Locate the cell with the specified text and output its (x, y) center coordinate. 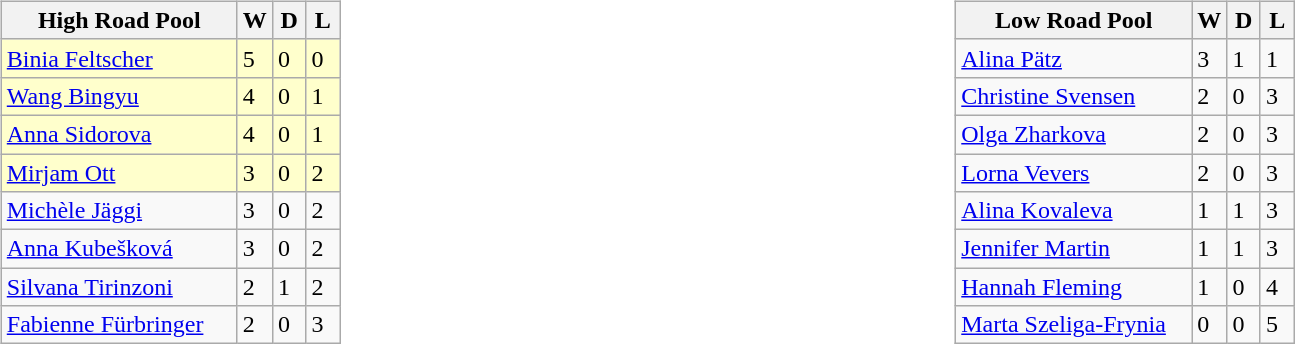
Low Road Pool (1074, 20)
Anna Sidorova (119, 134)
High Road Pool (119, 20)
Binia Feltscher (119, 58)
Anna Kubešková (119, 249)
Jennifer Martin (1074, 249)
Christine Svensen (1074, 96)
Alina Pätz (1074, 58)
Alina Kovaleva (1074, 211)
Michèle Jäggi (119, 211)
Silvana Tirinzoni (119, 287)
Wang Bingyu (119, 96)
Hannah Fleming (1074, 287)
Marta Szeliga-Frynia (1074, 325)
Lorna Vevers (1074, 173)
Olga Zharkova (1074, 134)
Fabienne Fürbringer (119, 325)
Mirjam Ott (119, 173)
